Search for the cell housing the specified text and yield its (x, y) center coordinate. 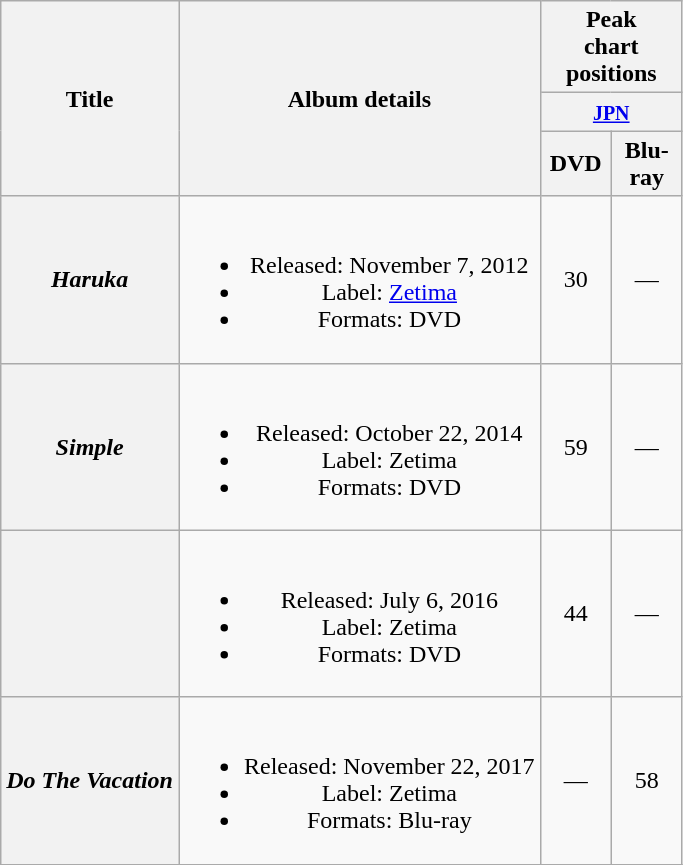
30 (576, 280)
Simple (90, 446)
Haruka (90, 280)
Released: November 7, 2012Label: ZetimaFormats: DVD (359, 280)
DVD (576, 164)
Album details (359, 98)
Blu-ray (646, 164)
JPN (611, 112)
58 (646, 780)
Peak chart positions (611, 47)
Released: November 22, 2017Label: ZetimaFormats: Blu-ray (359, 780)
Do The Vacation (90, 780)
Released: October 22, 2014Label: ZetimaFormats: DVD (359, 446)
Released: July 6, 2016Label: ZetimaFormats: DVD (359, 614)
44 (576, 614)
59 (576, 446)
Title (90, 98)
